Extract the [x, y] coordinate from the center of the cell holding the provided text.  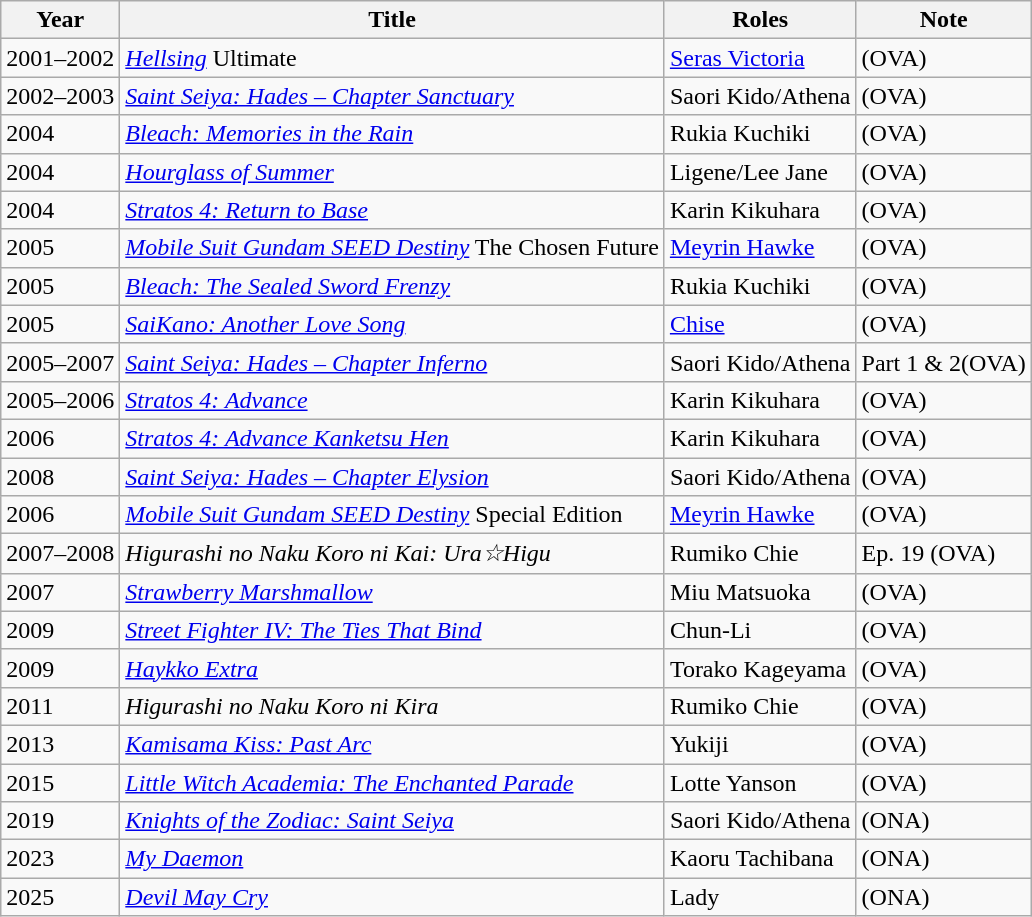
Ligene/Lee Jane [760, 172]
Torako Kageyama [760, 668]
2011 [60, 706]
2025 [60, 897]
Seras Victoria [760, 58]
2008 [60, 477]
Bleach: Memories in the Rain [392, 134]
Knights of the Zodiac: Saint Seiya [392, 821]
2007 [60, 592]
2023 [60, 859]
2007–2008 [60, 554]
Lady [760, 897]
Saint Seiya: Hades – Chapter Sanctuary [392, 96]
Higurashi no Naku Koro ni Kai: Ura☆Higu [392, 554]
My Daemon [392, 859]
2005–2007 [60, 362]
2019 [60, 821]
Higurashi no Naku Koro ni Kira [392, 706]
Part 1 & 2(OVA) [944, 362]
Chise [760, 324]
2002–2003 [60, 96]
Stratos 4: Advance Kanketsu Hen [392, 438]
SaiKano: Another Love Song [392, 324]
Note [944, 20]
Lotte Yanson [760, 783]
Saint Seiya: Hades – Chapter Inferno [392, 362]
Miu Matsuoka [760, 592]
Stratos 4: Advance [392, 400]
Mobile Suit Gundam SEED Destiny The Chosen Future [392, 248]
Street Fighter IV: The Ties That Bind [392, 630]
Yukiji [760, 744]
2013 [60, 744]
Strawberry Marshmallow [392, 592]
2015 [60, 783]
Devil May Cry [392, 897]
Chun-Li [760, 630]
Little Witch Academia: The Enchanted Parade [392, 783]
Bleach: The Sealed Sword Frenzy [392, 286]
Year [60, 20]
Hellsing Ultimate [392, 58]
Haykko Extra [392, 668]
Kaoru Tachibana [760, 859]
Hourglass of Summer [392, 172]
2001–2002 [60, 58]
Stratos 4: Return to Base [392, 210]
Mobile Suit Gundam SEED Destiny Special Edition [392, 515]
Saint Seiya: Hades – Chapter Elysion [392, 477]
Ep. 19 (OVA) [944, 554]
2005–2006 [60, 400]
Roles [760, 20]
Title [392, 20]
Kamisama Kiss: Past Arc [392, 744]
